Find where the given text appears and provide that cell's center as (X, Y) coordinate. 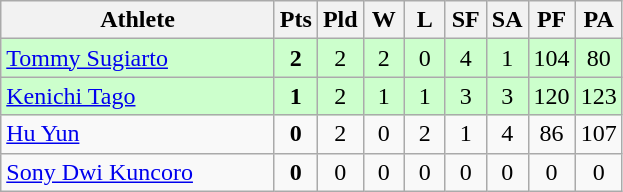
107 (598, 134)
80 (598, 58)
Athlete (138, 20)
PA (598, 20)
Sony Dwi Kuncoro (138, 172)
PF (552, 20)
Tommy Sugiarto (138, 58)
120 (552, 96)
SA (507, 20)
Kenichi Tago (138, 96)
L (424, 20)
Hu Yun (138, 134)
104 (552, 58)
86 (552, 134)
123 (598, 96)
W (384, 20)
Pts (296, 20)
SF (466, 20)
Pld (340, 20)
